Identify which cell holds the provided text, then report its (x, y) central coordinate. 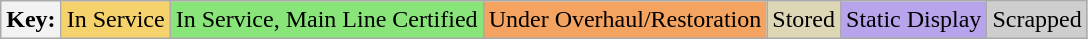
Key: (31, 20)
In Service (116, 20)
Scrapped (1037, 20)
Under Overhaul/Restoration (625, 20)
Stored (804, 20)
Static Display (914, 20)
In Service, Main Line Certified (326, 20)
